Search for the cell housing the specified text and yield its [x, y] center coordinate. 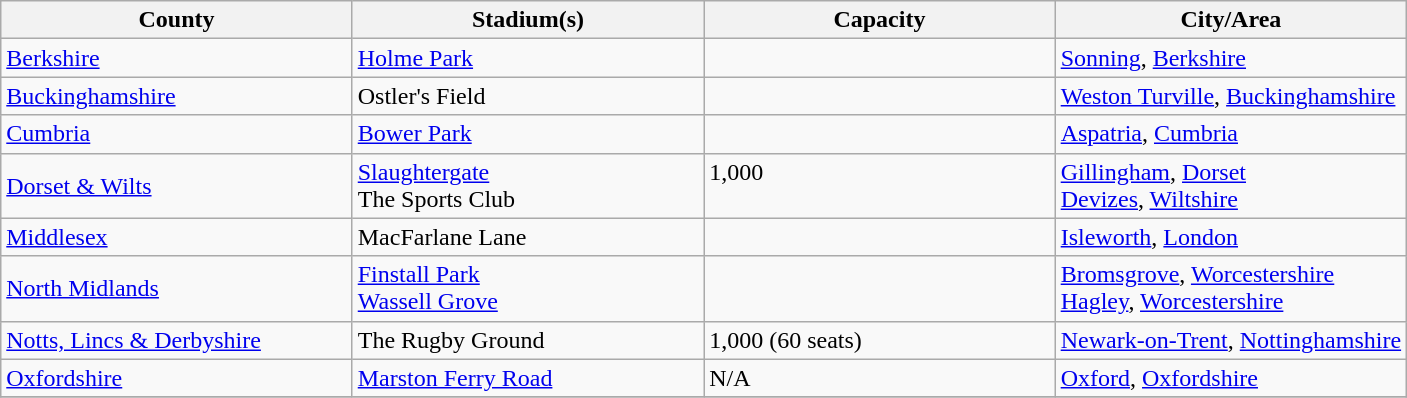
Middlesex [176, 237]
Bower Park [528, 134]
Holme Park [528, 58]
Aspatria, Cumbria [1230, 134]
Berkshire [176, 58]
Gillingham, DorsetDevizes, Wiltshire [1230, 186]
Dorset & Wilts [176, 186]
County [176, 20]
Marston Ferry Road [528, 378]
MacFarlane Lane [528, 237]
Notts, Lincs & Derbyshire [176, 340]
Cumbria [176, 134]
Newark-on-Trent, Nottinghamshire [1230, 340]
SlaughtergateThe Sports Club [528, 186]
Ostler's Field [528, 96]
Weston Turville, Buckinghamshire [1230, 96]
Bromsgrove, WorcestershireHagley, Worcestershire [1230, 288]
1,000 [880, 186]
Buckinghamshire [176, 96]
1,000 (60 seats) [880, 340]
Finstall ParkWassell Grove [528, 288]
The Rugby Ground [528, 340]
Isleworth, London [1230, 237]
Stadium(s) [528, 20]
Oxford, Oxfordshire [1230, 378]
North Midlands [176, 288]
N/A [880, 378]
City/Area [1230, 20]
Capacity [880, 20]
Oxfordshire [176, 378]
Sonning, Berkshire [1230, 58]
